Return the [x, y] coordinate for the center point of the cell that contains the specified text.  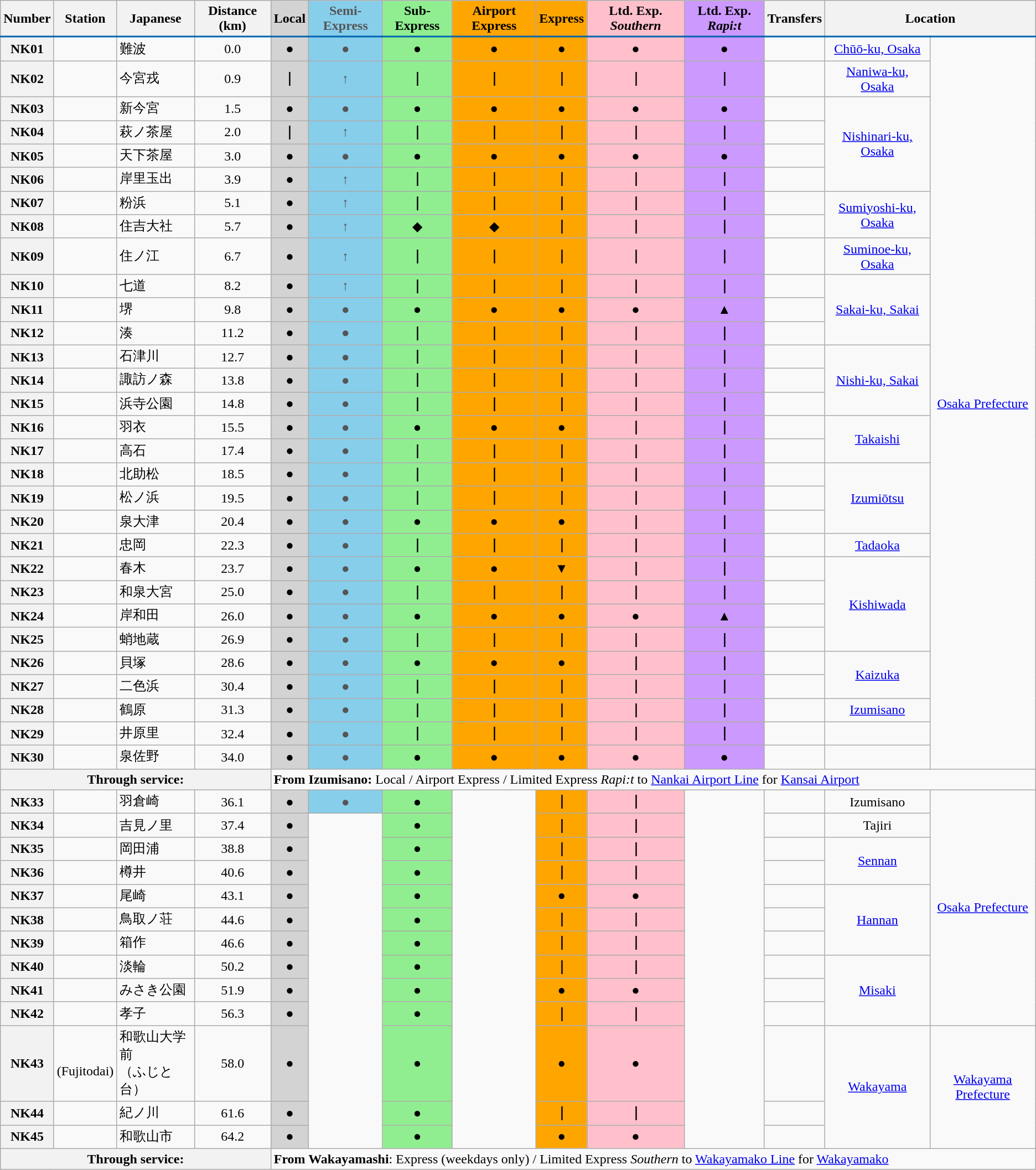
天下茶屋 [156, 156]
Express [562, 19]
NK44 [27, 1114]
Sennan [878, 860]
8.2 [232, 286]
13.8 [232, 381]
37.4 [232, 826]
Tadaoka [878, 546]
和歌山大学前 （ふじと台） [156, 1064]
NK05 [27, 156]
住吉大社 [156, 227]
30.4 [232, 686]
鳥取ノ荘 [156, 920]
NK37 [27, 897]
NK02 [27, 79]
51.9 [232, 991]
Kaizuka [878, 674]
NK14 [27, 381]
Sub-Express [417, 19]
26.9 [232, 640]
NK17 [27, 451]
Misaki [878, 990]
Ltd. Exp. Rapi:t [724, 19]
岸和田 [156, 615]
Takaishi [878, 439]
Transfers [795, 19]
Tajiri [878, 826]
NK38 [27, 920]
58.0 [232, 1064]
淡輪 [156, 966]
61.6 [232, 1114]
Local [289, 19]
9.8 [232, 310]
Naniwa-ku, Osaka [878, 79]
鶴原 [156, 711]
19.5 [232, 498]
蛸地蔵 [156, 640]
NK42 [27, 1014]
1.5 [232, 108]
堺 [156, 310]
32.4 [232, 734]
38.8 [232, 849]
NK12 [27, 333]
28.6 [232, 663]
34.0 [232, 757]
NK29 [27, 734]
Location [931, 19]
Sumiyoshi-ku, Osaka [878, 215]
NK21 [27, 546]
Wakayama [878, 1087]
NK39 [27, 943]
12.7 [232, 356]
NK03 [27, 108]
31.3 [232, 711]
NK36 [27, 872]
NK10 [27, 286]
孝子 [156, 1014]
石津川 [156, 356]
Chūō-ku, Osaka [878, 49]
今宮戎 [156, 79]
NK23 [27, 592]
井原里 [156, 734]
羽衣 [156, 427]
岸里玉出 [156, 179]
20.4 [232, 521]
貝塚 [156, 663]
諏訪ノ森 [156, 381]
2.0 [232, 133]
NK07 [27, 203]
Suminoe-ku, Osaka [878, 256]
尾崎 [156, 897]
44.6 [232, 920]
23.7 [232, 569]
泉大津 [156, 521]
46.6 [232, 943]
NK34 [27, 826]
NK16 [27, 427]
0.0 [232, 49]
50.2 [232, 966]
NK40 [27, 966]
0.9 [232, 79]
64.2 [232, 1137]
箱作 [156, 943]
NK18 [27, 475]
北助松 [156, 475]
NK08 [27, 227]
難波 [156, 49]
18.5 [232, 475]
Distance (km) [232, 19]
22.3 [232, 546]
NK13 [27, 356]
From Izumisano: Local / Airport Express / Limited Express Rapi:t to Nankai Airport Line for Kansai Airport [653, 779]
25.0 [232, 592]
Airport Express [494, 19]
樽井 [156, 872]
14.8 [232, 404]
NK35 [27, 849]
NK15 [27, 404]
新今宮 [156, 108]
▼ [562, 569]
5.7 [232, 227]
NK41 [27, 991]
高石 [156, 451]
Hannan [878, 920]
羽倉崎 [156, 801]
6.7 [232, 256]
NK26 [27, 663]
萩ノ茶屋 [156, 133]
NK19 [27, 498]
忠岡 [156, 546]
Japanese [156, 19]
七道 [156, 286]
NK01 [27, 49]
紀ノ川 [156, 1114]
NK09 [27, 256]
43.1 [232, 897]
住ノ江 [156, 256]
NK20 [27, 521]
Number [27, 19]
NK27 [27, 686]
NK45 [27, 1137]
3.0 [232, 156]
NK11 [27, 310]
NK43 [27, 1064]
Nishinari-ku, Osaka [878, 144]
40.6 [232, 872]
松ノ浜 [156, 498]
Sakai-ku, Sakai [878, 309]
和泉大宮 [156, 592]
Kishiwada [878, 604]
湊 [156, 333]
NK24 [27, 615]
Wakayama Prefecture [983, 1087]
和歌山市 [156, 1137]
岡田浦 [156, 849]
From Wakayamashi: Express (weekdays only) / Limited Express Southern to Wakayamako Line for Wakayamako [653, 1159]
NK22 [27, 569]
NK25 [27, 640]
みさき公園 [156, 991]
Izumiōtsu [878, 498]
NK04 [27, 133]
吉見ノ里 [156, 826]
11.2 [232, 333]
粉浜 [156, 203]
Station [85, 19]
泉佐野 [156, 757]
15.5 [232, 427]
二色浜 [156, 686]
3.9 [232, 179]
(Fujitodai) [85, 1064]
36.1 [232, 801]
NK30 [27, 757]
26.0 [232, 615]
NK28 [27, 711]
Semi-Express [345, 19]
NK06 [27, 179]
NK33 [27, 801]
5.1 [232, 203]
春木 [156, 569]
Nishi-ku, Sakai [878, 380]
浜寺公園 [156, 404]
17.4 [232, 451]
56.3 [232, 1014]
Ltd. Exp. Southern [636, 19]
